For the text-containing cell, return its midpoint in [X, Y] coordinate format. 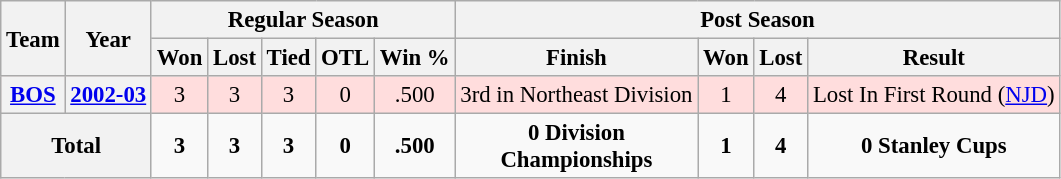
OTL [346, 58]
Lost In First Round (NJD) [934, 95]
BOS [33, 95]
Post Season [758, 20]
Win % [415, 58]
0 Stanley Cups [934, 146]
3rd in Northeast Division [576, 95]
Finish [576, 58]
0 DivisionChampionships [576, 146]
Year [108, 38]
2002-03 [108, 95]
Total [76, 146]
Tied [288, 58]
Team [33, 38]
Regular Season [302, 20]
Result [934, 58]
